Scan for the cell matching the given text and deliver its [x, y] coordinate at center. 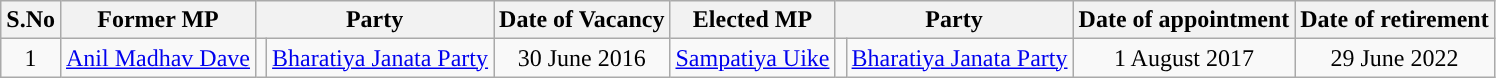
Former MP [158, 20]
30 June 2016 [582, 58]
29 June 2022 [1394, 58]
S.No [31, 20]
1 August 2017 [1184, 58]
Elected MP [752, 20]
1 [31, 58]
Sampatiya Uike [752, 58]
Date of retirement [1394, 20]
Anil Madhav Dave [158, 58]
Date of Vacancy [582, 20]
Date of appointment [1184, 20]
